Return the [x, y] coordinate for the center point of the cell that contains the specified text.  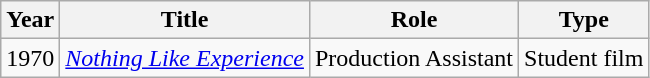
Type [584, 20]
Production Assistant [414, 58]
1970 [30, 58]
Role [414, 20]
Year [30, 20]
Nothing Like Experience [185, 58]
Student film [584, 58]
Title [185, 20]
